Determine the [x, y] coordinate at the center of the cell enclosing the given text.  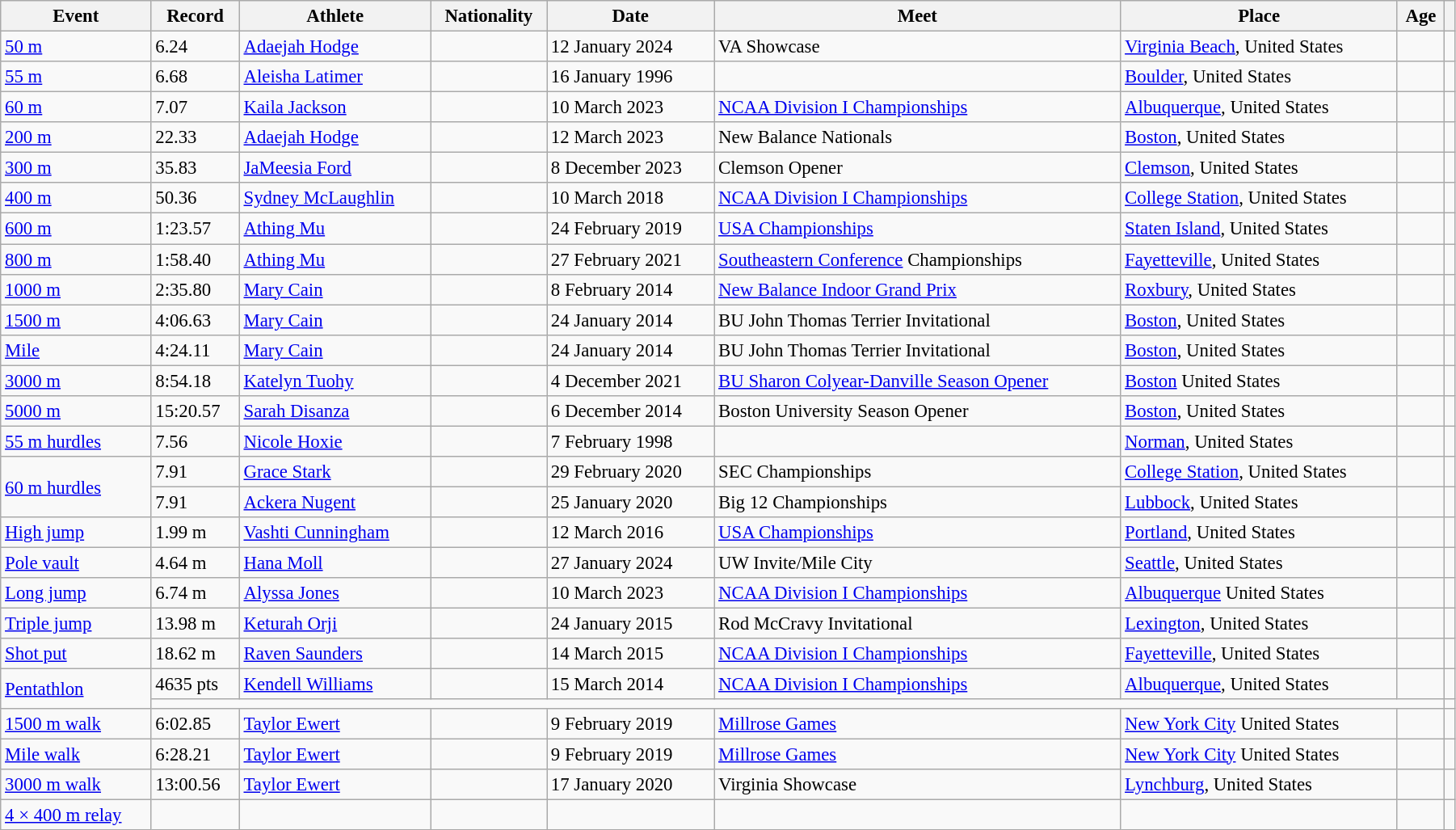
400 m [76, 198]
Date [630, 16]
4.64 m [196, 563]
7 February 1998 [630, 441]
Lynchburg, United States [1259, 784]
6.68 [196, 77]
Katelyn Tuohy [335, 381]
800 m [76, 259]
Roxbury, United States [1259, 289]
25 January 2020 [630, 502]
Staten Island, United States [1259, 229]
SEC Championships [918, 472]
Boston United States [1259, 381]
Grace Stark [335, 472]
200 m [76, 137]
4 December 2021 [630, 381]
BU Sharon Colyear-Danville Season Opener [918, 381]
Shot put [76, 654]
Nationality [488, 16]
Age [1420, 16]
27 January 2024 [630, 563]
Norman, United States [1259, 441]
6 December 2014 [630, 411]
Virginia Showcase [918, 784]
300 m [76, 168]
Sarah Disanza [335, 411]
15 March 2014 [630, 685]
55 m [76, 77]
4635 pts [196, 685]
Place [1259, 16]
Albuquerque United States [1259, 593]
55 m hurdles [76, 441]
Triple jump [76, 624]
Raven Saunders [335, 654]
Long jump [76, 593]
Nicole Hoxie [335, 441]
Ackera Nugent [335, 502]
Aleisha Latimer [335, 77]
Seattle, United States [1259, 563]
New Balance Nationals [918, 137]
Pentathlon [76, 689]
Meet [918, 16]
6:28.21 [196, 754]
13:00.56 [196, 784]
Virginia Beach, United States [1259, 47]
Pole vault [76, 563]
3000 m [76, 381]
29 February 2020 [630, 472]
Vashti Cunningham [335, 533]
8 February 2014 [630, 289]
2:35.80 [196, 289]
JaMeesia Ford [335, 168]
1500 m walk [76, 723]
5000 m [76, 411]
4:24.11 [196, 350]
High jump [76, 533]
50.36 [196, 198]
8 December 2023 [630, 168]
Keturah Orji [335, 624]
24 January 2015 [630, 624]
Big 12 Championships [918, 502]
Portland, United States [1259, 533]
60 m hurdles [76, 487]
1500 m [76, 320]
7.56 [196, 441]
15:20.57 [196, 411]
12 March 2023 [630, 137]
60 m [76, 107]
1:23.57 [196, 229]
8:54.18 [196, 381]
Alyssa Jones [335, 593]
10 March 2018 [630, 198]
Kaila Jackson [335, 107]
18.62 m [196, 654]
VA Showcase [918, 47]
6.74 m [196, 593]
4 × 400 m relay [76, 815]
Lexington, United States [1259, 624]
1.99 m [196, 533]
12 March 2016 [630, 533]
Southeastern Conference Championships [918, 259]
Boulder, United States [1259, 77]
Record [196, 16]
Kendell Williams [335, 685]
UW Invite/Mile City [918, 563]
1000 m [76, 289]
600 m [76, 229]
Athlete [335, 16]
22.33 [196, 137]
7.07 [196, 107]
Event [76, 16]
Mile walk [76, 754]
12 January 2024 [630, 47]
6.24 [196, 47]
Sydney McLaughlin [335, 198]
Boston University Season Opener [918, 411]
Lubbock, United States [1259, 502]
Mile [76, 350]
3000 m walk [76, 784]
50 m [76, 47]
27 February 2021 [630, 259]
1:58.40 [196, 259]
4:06.63 [196, 320]
Hana Moll [335, 563]
13.98 m [196, 624]
16 January 1996 [630, 77]
17 January 2020 [630, 784]
24 February 2019 [630, 229]
35.83 [196, 168]
6:02.85 [196, 723]
Clemson, United States [1259, 168]
New Balance Indoor Grand Prix [918, 289]
14 March 2015 [630, 654]
Rod McCravy Invitational [918, 624]
Clemson Opener [918, 168]
